Determine the (X, Y) coordinate at the center of the cell enclosing the given text.  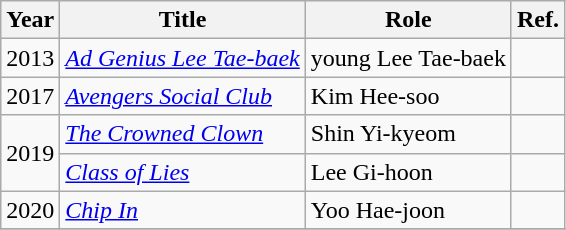
Lee Gi-hoon (408, 172)
Title (182, 20)
young Lee Tae-baek (408, 58)
Year (30, 20)
Kim Hee-soo (408, 96)
The Crowned Clown (182, 134)
Role (408, 20)
Yoo Hae-joon (408, 210)
Ref. (538, 20)
Avengers Social Club (182, 96)
Shin Yi-kyeom (408, 134)
2020 (30, 210)
Ad Genius Lee Tae-baek (182, 58)
2017 (30, 96)
2019 (30, 153)
2013 (30, 58)
Chip In (182, 210)
Class of Lies (182, 172)
